Find where the given text appears and provide that cell's center as (X, Y) coordinate. 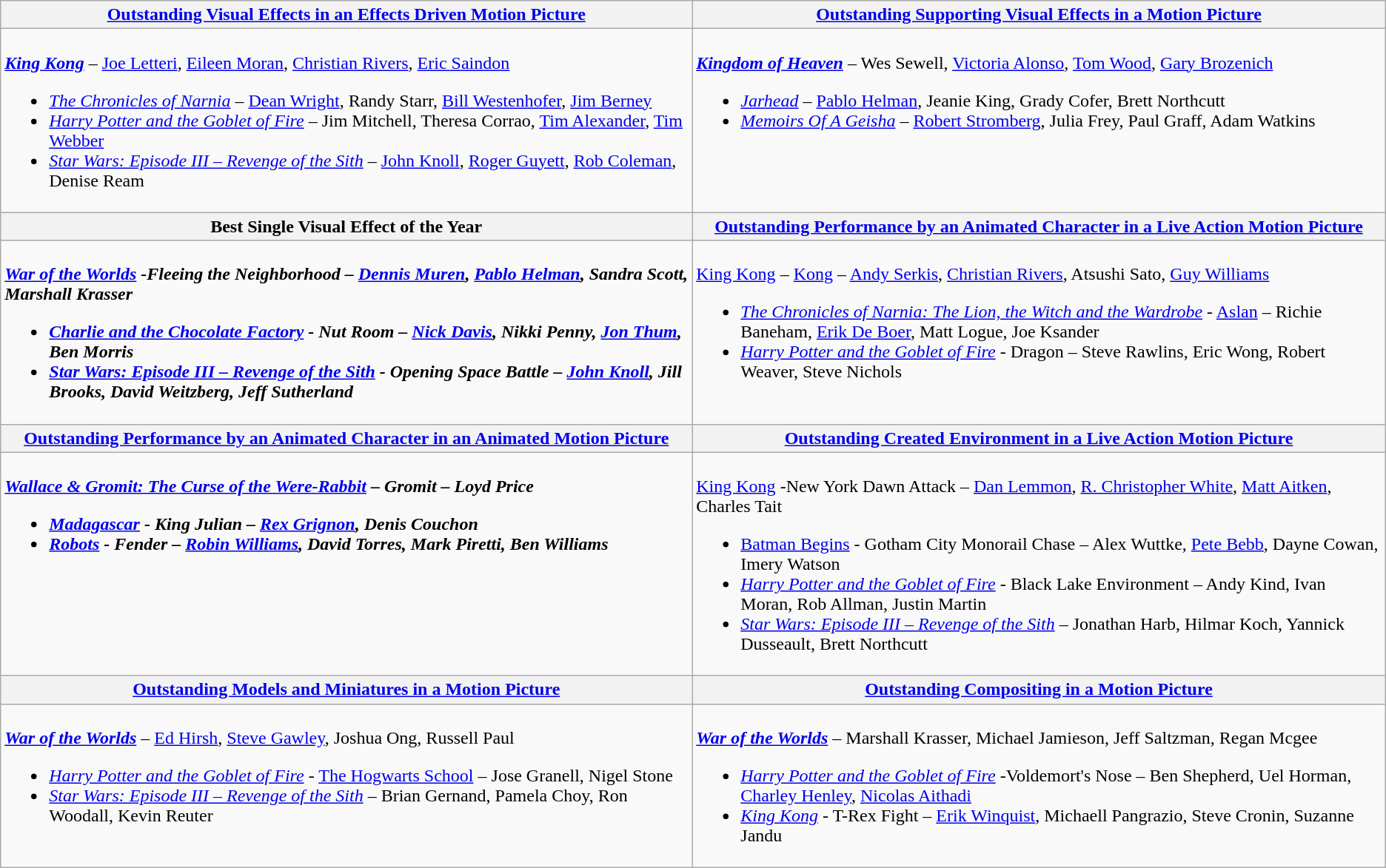
Outstanding Performance by an Animated Character in a Live Action Motion Picture (1039, 226)
Outstanding Models and Miniatures in a Motion Picture (346, 690)
Outstanding Created Environment in a Live Action Motion Picture (1039, 438)
Outstanding Performance by an Animated Character in an Animated Motion Picture (346, 438)
Outstanding Visual Effects in an Effects Driven Motion Picture (346, 15)
Outstanding Supporting Visual Effects in a Motion Picture (1039, 15)
Outstanding Compositing in a Motion Picture (1039, 690)
Best Single Visual Effect of the Year (346, 226)
